Output the (X, Y) coordinate of the center of the cell containing the given text.  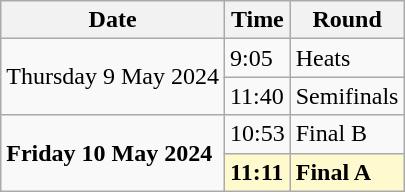
Friday 10 May 2024 (113, 153)
11:40 (257, 96)
Final A (347, 172)
10:53 (257, 134)
Semifinals (347, 96)
Round (347, 20)
Time (257, 20)
Thursday 9 May 2024 (113, 77)
Date (113, 20)
Heats (347, 58)
11:11 (257, 172)
Final B (347, 134)
9:05 (257, 58)
